Identify which cell holds the provided text, then report its [x, y] central coordinate. 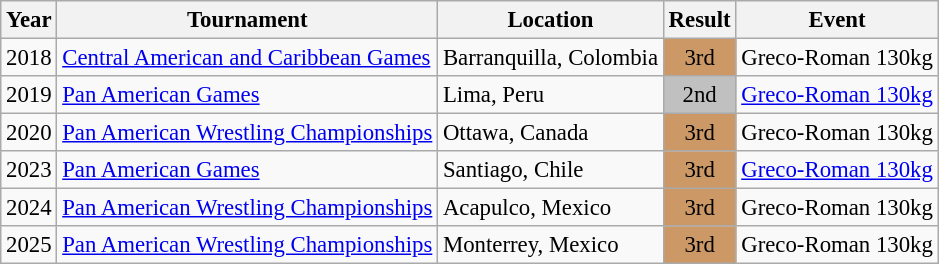
2019 [29, 95]
2023 [29, 170]
Barranquilla, Colombia [551, 58]
Location [551, 20]
2nd [700, 95]
Year [29, 20]
Santiago, Chile [551, 170]
2024 [29, 208]
Lima, Peru [551, 95]
Tournament [248, 20]
Central American and Caribbean Games [248, 58]
2020 [29, 133]
Monterrey, Mexico [551, 245]
2025 [29, 245]
Event [837, 20]
Ottawa, Canada [551, 133]
Result [700, 20]
2018 [29, 58]
Acapulco, Mexico [551, 208]
